From the cell containing the given text, extract its center point as (x, y) coordinate. 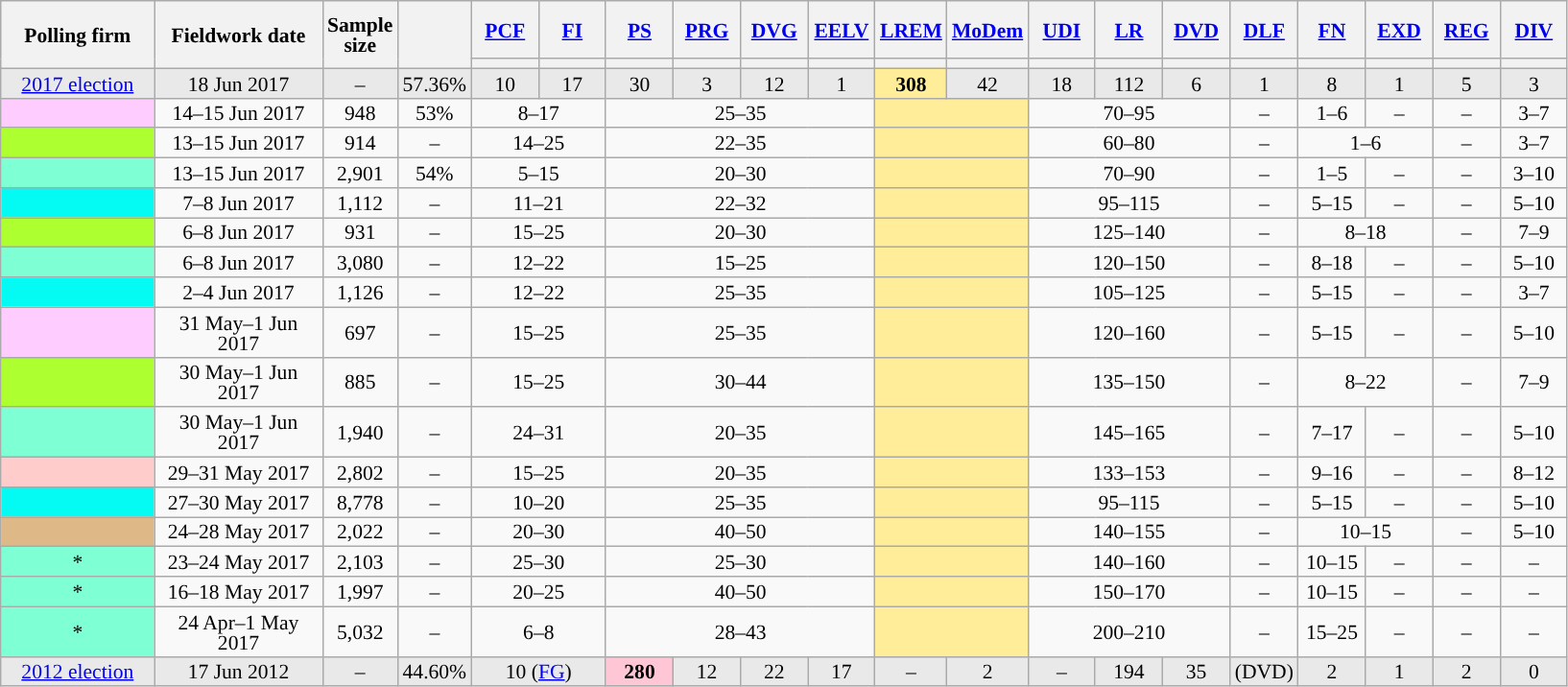
(DVD) (1265, 672)
2–4 Jun 2017 (238, 292)
EXD (1399, 30)
DVG (774, 30)
2017 election (78, 83)
DIV (1533, 30)
24–31 (538, 433)
1–5 (1332, 173)
2,022 (360, 532)
1,126 (360, 292)
35 (1197, 672)
697 (360, 332)
20–25 (538, 591)
Polling firm (78, 35)
1,940 (360, 433)
53% (434, 113)
2,802 (360, 472)
REG (1466, 30)
133–153 (1128, 472)
8–22 (1366, 382)
150–170 (1128, 591)
2,103 (360, 562)
PCF (505, 30)
140–160 (1128, 562)
24–28 May 2017 (238, 532)
308 (912, 83)
11–21 (538, 203)
5,032 (360, 631)
18 (1061, 83)
8–17 (538, 113)
FN (1332, 30)
54% (434, 173)
6–8 (538, 631)
914 (360, 144)
24 Apr–1 May 2017 (238, 631)
8–12 (1533, 472)
FI (572, 30)
0 (1533, 672)
8,778 (360, 503)
30–44 (740, 382)
14–25 (538, 144)
2,901 (360, 173)
931 (360, 232)
10 (505, 83)
3–10 (1533, 173)
8 (1332, 83)
2012 election (78, 672)
14–15 Jun 2017 (238, 113)
60–80 (1128, 144)
44.60% (434, 672)
23–24 May 2017 (238, 562)
22–35 (740, 144)
145–165 (1128, 433)
30 (639, 83)
57.36% (434, 83)
LREM (912, 30)
280 (639, 672)
18 Jun 2017 (238, 83)
885 (360, 382)
1,112 (360, 203)
27–30 May 2017 (238, 503)
7–8 Jun 2017 (238, 203)
Fieldwork date (238, 35)
17 Jun 2012 (238, 672)
31 May–1 Jun 2017 (238, 332)
140–155 (1128, 532)
120–160 (1128, 332)
PS (639, 30)
1,997 (360, 591)
3,080 (360, 263)
10–20 (538, 503)
6 (1197, 83)
MoDem (987, 30)
42 (987, 83)
LR (1128, 30)
DLF (1265, 30)
29–31 May 2017 (238, 472)
16–18 May 2017 (238, 591)
105–125 (1128, 292)
120–150 (1128, 263)
PRG (707, 30)
112 (1128, 83)
DVD (1197, 30)
70–95 (1128, 113)
5 (1466, 83)
22–32 (740, 203)
28–43 (740, 631)
UDI (1061, 30)
125–140 (1128, 232)
10 (FG) (538, 672)
EELV (842, 30)
70–90 (1128, 173)
Samplesize (360, 35)
200–210 (1128, 631)
948 (360, 113)
194 (1128, 672)
22 (774, 672)
9–16 (1332, 472)
7–17 (1332, 433)
135–150 (1128, 382)
